Locate the cell with the specified text and output its [x, y] center coordinate. 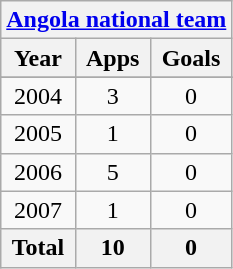
Year [38, 58]
2006 [38, 172]
Total [38, 248]
Goals [191, 58]
Apps [112, 58]
2007 [38, 210]
10 [112, 248]
3 [112, 96]
2005 [38, 134]
5 [112, 172]
2004 [38, 96]
Angola national team [116, 20]
